Detect which cell encompasses the target text, then output its (X, Y) center coordinate. 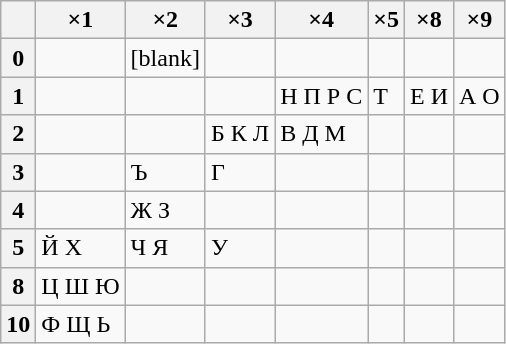
8 (18, 286)
×1 (80, 20)
×2 (165, 20)
Ъ (165, 172)
Т (386, 96)
Ф Щ Ь (80, 324)
5 (18, 248)
2 (18, 134)
3 (18, 172)
[blank] (165, 58)
У (240, 248)
0 (18, 58)
В Д М (322, 134)
Ч Я (165, 248)
Н П Р С (322, 96)
×4 (322, 20)
×8 (428, 20)
×5 (386, 20)
10 (18, 324)
Й Х (80, 248)
4 (18, 210)
Ж З (165, 210)
Г (240, 172)
×9 (479, 20)
А О (479, 96)
×3 (240, 20)
Ц Ш Ю (80, 286)
Б К Л (240, 134)
Е И (428, 96)
1 (18, 96)
